Extract the (X, Y) coordinate from the center of the cell holding the provided text.  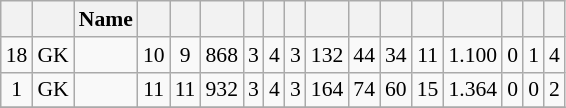
15 (428, 90)
60 (396, 90)
44 (364, 55)
9 (186, 55)
932 (222, 90)
Name (106, 19)
10 (154, 55)
74 (364, 90)
1.364 (472, 90)
34 (396, 55)
164 (328, 90)
18 (17, 55)
1.100 (472, 55)
2 (554, 90)
132 (328, 55)
868 (222, 55)
